For the text-containing cell, return its midpoint in (X, Y) coordinate format. 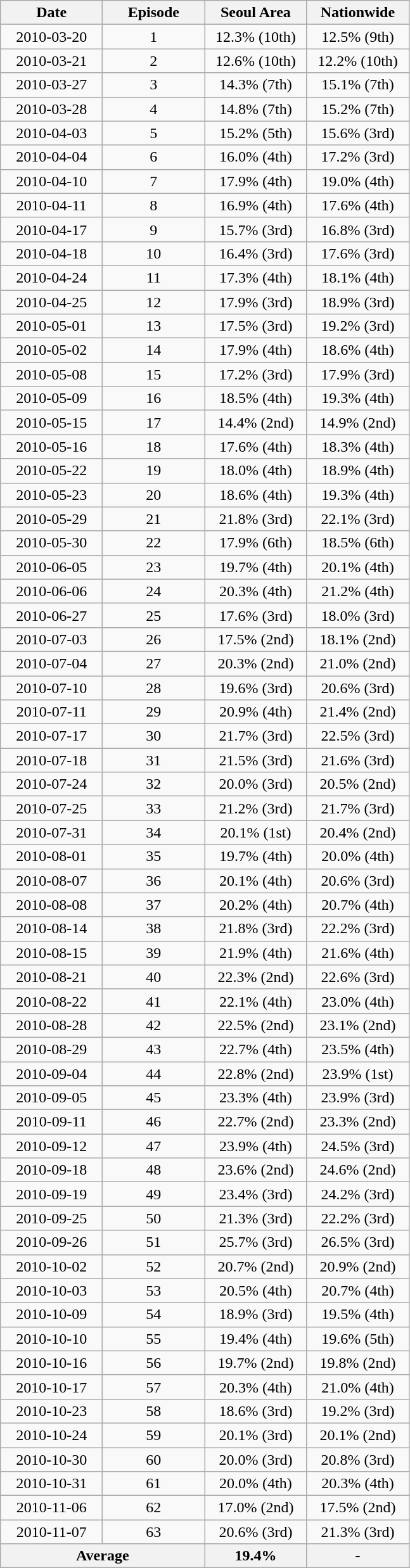
21 (153, 519)
31 (153, 760)
2010-05-30 (52, 543)
42 (153, 1025)
21.2% (4th) (357, 591)
2010-10-09 (52, 1315)
Average (103, 1556)
5 (153, 133)
15 (153, 374)
16.9% (4th) (256, 205)
20 (153, 495)
Episode (153, 13)
2010-07-18 (52, 760)
2010-04-25 (52, 302)
17.3% (4th) (256, 277)
2010-04-17 (52, 229)
57 (153, 1387)
18.5% (4th) (256, 398)
2010-05-09 (52, 398)
12.2% (10th) (357, 61)
44 (153, 1074)
2010-08-28 (52, 1025)
2010-06-06 (52, 591)
24.2% (3rd) (357, 1194)
22.1% (4th) (256, 1001)
20.4% (2nd) (357, 832)
33 (153, 808)
2 (153, 61)
21.4% (2nd) (357, 712)
19.4% (4th) (256, 1339)
21.0% (4th) (357, 1387)
2010-09-19 (52, 1194)
2010-08-21 (52, 977)
2010-08-08 (52, 905)
51 (153, 1242)
16.4% (3rd) (256, 253)
15.2% (7th) (357, 109)
48 (153, 1170)
2010-05-23 (52, 495)
8 (153, 205)
2010-08-01 (52, 857)
18.3% (4th) (357, 447)
21.5% (3rd) (256, 760)
15.2% (5th) (256, 133)
28 (153, 687)
2010-04-04 (52, 157)
40 (153, 977)
2010-10-17 (52, 1387)
2010-07-31 (52, 832)
2010-09-26 (52, 1242)
54 (153, 1315)
2010-05-15 (52, 423)
2010-05-16 (52, 447)
55 (153, 1339)
20.7% (2nd) (256, 1266)
19.8% (2nd) (357, 1363)
32 (153, 784)
2010-03-20 (52, 37)
50 (153, 1218)
23.9% (4th) (256, 1146)
23.9% (1st) (357, 1074)
29 (153, 712)
24.5% (3rd) (357, 1146)
19.0% (4th) (357, 181)
23.0% (4th) (357, 1001)
21.0% (2nd) (357, 663)
49 (153, 1194)
- (357, 1556)
27 (153, 663)
18 (153, 447)
15.6% (3rd) (357, 133)
2010-04-03 (52, 133)
19.6% (5th) (357, 1339)
21.6% (4th) (357, 953)
2010-06-05 (52, 567)
61 (153, 1484)
2010-07-04 (52, 663)
20.1% (1st) (256, 832)
63 (153, 1532)
22.7% (4th) (256, 1049)
35 (153, 857)
2010-10-16 (52, 1363)
2010-08-29 (52, 1049)
58 (153, 1411)
2010-08-22 (52, 1001)
2010-08-07 (52, 881)
Date (52, 13)
38 (153, 929)
16.8% (3rd) (357, 229)
2010-09-25 (52, 1218)
39 (153, 953)
2010-10-31 (52, 1484)
20.5% (4th) (256, 1291)
20.8% (3rd) (357, 1459)
14 (153, 350)
1 (153, 37)
20.1% (3rd) (256, 1435)
13 (153, 326)
60 (153, 1459)
19.5% (4th) (357, 1315)
22.5% (3rd) (357, 736)
2010-05-22 (52, 471)
22.3% (2nd) (256, 977)
2010-04-24 (52, 277)
20.9% (2nd) (357, 1266)
14.3% (7th) (256, 85)
59 (153, 1435)
17.9% (6th) (256, 543)
20.1% (2nd) (357, 1435)
23.9% (3rd) (357, 1098)
2010-07-10 (52, 687)
20.5% (2nd) (357, 784)
2010-11-07 (52, 1532)
2010-08-15 (52, 953)
Nationwide (357, 13)
23.3% (4th) (256, 1098)
2010-08-14 (52, 929)
41 (153, 1001)
19.6% (3rd) (256, 687)
10 (153, 253)
18.1% (4th) (357, 277)
2010-10-02 (52, 1266)
16 (153, 398)
2010-09-12 (52, 1146)
2010-10-23 (52, 1411)
2010-10-03 (52, 1291)
2010-10-10 (52, 1339)
22.8% (2nd) (256, 1074)
21.9% (4th) (256, 953)
18.0% (4th) (256, 471)
2010-03-21 (52, 61)
15.7% (3rd) (256, 229)
2010-10-24 (52, 1435)
2010-07-24 (52, 784)
36 (153, 881)
16.0% (4th) (256, 157)
22.7% (2nd) (256, 1122)
23.6% (2nd) (256, 1170)
2010-05-08 (52, 374)
2010-04-11 (52, 205)
9 (153, 229)
62 (153, 1508)
2010-03-28 (52, 109)
24 (153, 591)
6 (153, 157)
23.5% (4th) (357, 1049)
19 (153, 471)
17.5% (3rd) (256, 326)
25 (153, 615)
7 (153, 181)
45 (153, 1098)
2010-05-29 (52, 519)
21.2% (3rd) (256, 808)
2010-09-18 (52, 1170)
47 (153, 1146)
14.9% (2nd) (357, 423)
26 (153, 639)
14.4% (2nd) (256, 423)
18.0% (3rd) (357, 615)
25.7% (3rd) (256, 1242)
2010-09-04 (52, 1074)
12 (153, 302)
52 (153, 1266)
20.3% (2nd) (256, 663)
43 (153, 1049)
23.4% (3rd) (256, 1194)
17 (153, 423)
56 (153, 1363)
22.1% (3rd) (357, 519)
23 (153, 567)
12.6% (10th) (256, 61)
17.0% (2nd) (256, 1508)
2010-05-02 (52, 350)
18.1% (2nd) (357, 639)
4 (153, 109)
18.6% (3rd) (256, 1411)
18.5% (6th) (357, 543)
20.2% (4th) (256, 905)
26.5% (3rd) (357, 1242)
Seoul Area (256, 13)
2010-10-30 (52, 1459)
22.6% (3rd) (357, 977)
2010-11-06 (52, 1508)
30 (153, 736)
22.5% (2nd) (256, 1025)
20.9% (4th) (256, 712)
22 (153, 543)
46 (153, 1122)
19.7% (2nd) (256, 1363)
11 (153, 277)
12.3% (10th) (256, 37)
34 (153, 832)
12.5% (9th) (357, 37)
18.9% (4th) (357, 471)
19.4% (256, 1556)
2010-07-17 (52, 736)
2010-09-11 (52, 1122)
15.1% (7th) (357, 85)
2010-04-18 (52, 253)
2010-06-27 (52, 615)
23.1% (2nd) (357, 1025)
2010-09-05 (52, 1098)
21.6% (3rd) (357, 760)
2010-03-27 (52, 85)
37 (153, 905)
3 (153, 85)
2010-07-03 (52, 639)
14.8% (7th) (256, 109)
23.3% (2nd) (357, 1122)
53 (153, 1291)
2010-07-11 (52, 712)
24.6% (2nd) (357, 1170)
2010-07-25 (52, 808)
2010-04-10 (52, 181)
2010-05-01 (52, 326)
